Capture the cell that displays the provided text and extract its (X, Y) central coordinate. 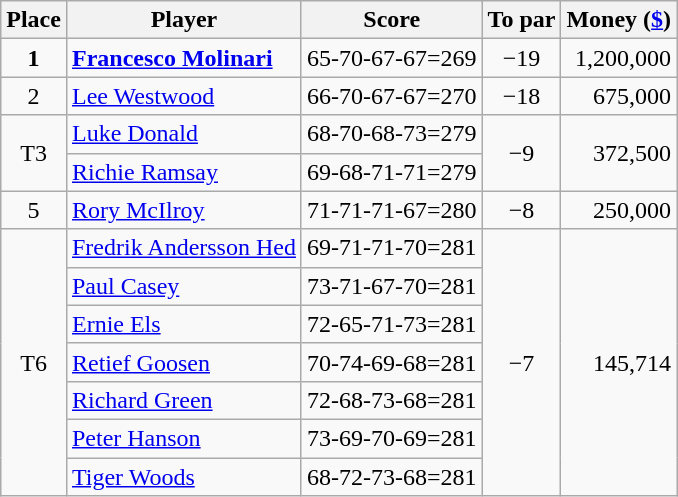
73-71-67-70=281 (392, 286)
−7 (522, 362)
372,500 (619, 153)
69-68-71-71=279 (392, 172)
70-74-69-68=281 (392, 362)
Francesco Molinari (184, 58)
−9 (522, 153)
Player (184, 20)
Money ($) (619, 20)
T3 (34, 153)
5 (34, 210)
69-71-71-70=281 (392, 248)
Place (34, 20)
73-69-70-69=281 (392, 438)
72-68-73-68=281 (392, 400)
−8 (522, 210)
Rory McIlroy (184, 210)
T6 (34, 362)
Retief Goosen (184, 362)
To par (522, 20)
65-70-67-67=269 (392, 58)
1 (34, 58)
68-72-73-68=281 (392, 477)
71-71-71-67=280 (392, 210)
Lee Westwood (184, 96)
250,000 (619, 210)
Tiger Woods (184, 477)
Ernie Els (184, 324)
Richie Ramsay (184, 172)
−19 (522, 58)
Paul Casey (184, 286)
68-70-68-73=279 (392, 134)
Fredrik Andersson Hed (184, 248)
Peter Hanson (184, 438)
72-65-71-73=281 (392, 324)
1,200,000 (619, 58)
2 (34, 96)
66-70-67-67=270 (392, 96)
145,714 (619, 362)
Luke Donald (184, 134)
Score (392, 20)
−18 (522, 96)
675,000 (619, 96)
Richard Green (184, 400)
